Return the (X, Y) coordinate for the center point of the cell that contains the specified text.  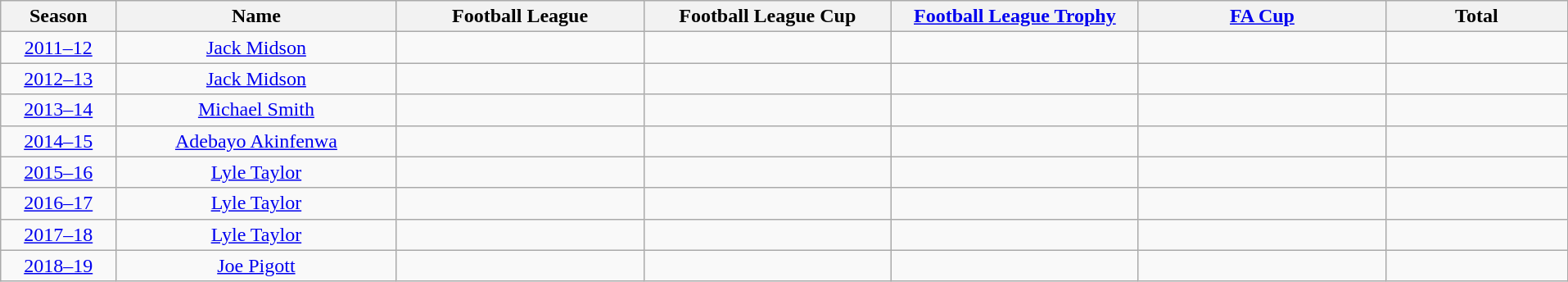
2018–19 (59, 266)
Football League Trophy (1014, 16)
Total (1477, 16)
2013–14 (59, 110)
2014–15 (59, 141)
2016–17 (59, 203)
2015–16 (59, 172)
Football League Cup (767, 16)
Season (59, 16)
2017–18 (59, 234)
2011–12 (59, 48)
Name (256, 16)
Adebayo Akinfenwa (256, 141)
2012–13 (59, 79)
Football League (520, 16)
FA Cup (1262, 16)
Joe Pigott (256, 266)
Michael Smith (256, 110)
